Detect which cell encompasses the target text, then output its [x, y] center coordinate. 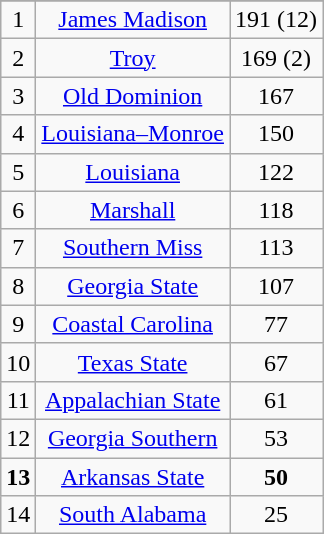
7 [18, 248]
9 [18, 324]
8 [18, 286]
Marshall [133, 210]
3 [18, 96]
1 [18, 20]
Appalachian State [133, 400]
James Madison [133, 20]
Louisiana [133, 172]
12 [18, 438]
169 (2) [276, 58]
6 [18, 210]
25 [276, 515]
77 [276, 324]
61 [276, 400]
Georgia State [133, 286]
13 [18, 477]
53 [276, 438]
150 [276, 134]
Arkansas State [133, 477]
South Alabama [133, 515]
11 [18, 400]
5 [18, 172]
191 (12) [276, 20]
Louisiana–Monroe [133, 134]
14 [18, 515]
Georgia Southern [133, 438]
4 [18, 134]
67 [276, 362]
Old Dominion [133, 96]
167 [276, 96]
122 [276, 172]
Troy [133, 58]
113 [276, 248]
10 [18, 362]
50 [276, 477]
Southern Miss [133, 248]
118 [276, 210]
107 [276, 286]
2 [18, 58]
Texas State [133, 362]
Coastal Carolina [133, 324]
